Extract the [x, y] coordinate from the center of the cell holding the provided text.  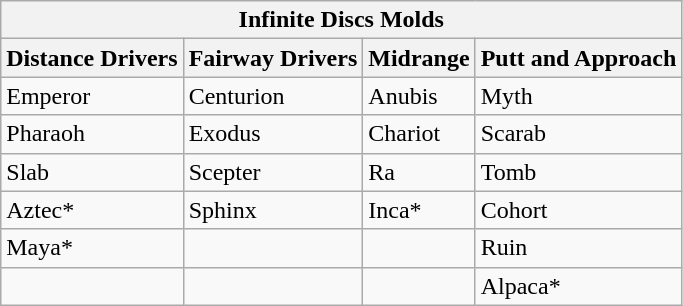
Pharaoh [92, 134]
Tomb [578, 172]
Distance Drivers [92, 58]
Anubis [419, 96]
Myth [578, 96]
Inca* [419, 210]
Aztec* [92, 210]
Midrange [419, 58]
Centurion [273, 96]
Exodus [273, 134]
Putt and Approach [578, 58]
Ruin [578, 248]
Infinite Discs Molds [342, 20]
Cohort [578, 210]
Slab [92, 172]
Ra [419, 172]
Scepter [273, 172]
Emperor [92, 96]
Maya* [92, 248]
Scarab [578, 134]
Chariot [419, 134]
Fairway Drivers [273, 58]
Alpaca* [578, 286]
Sphinx [273, 210]
